Capture the cell that displays the provided text and extract its (x, y) central coordinate. 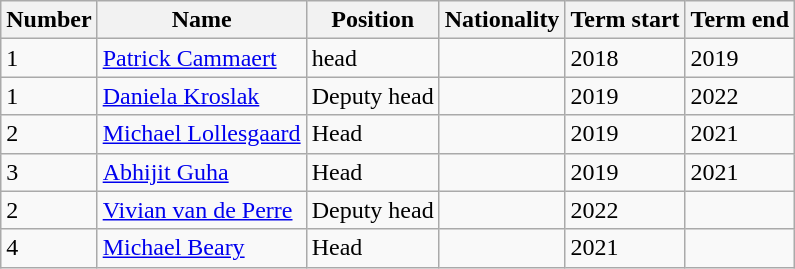
Abhijit Guha (202, 172)
Number (49, 20)
2018 (625, 58)
3 (49, 172)
Patrick Cammaert (202, 58)
Michael Lollesgaard (202, 134)
Michael Beary (202, 248)
Nationality (502, 20)
4 (49, 248)
Term end (740, 20)
head (372, 58)
Position (372, 20)
Daniela Kroslak (202, 96)
Vivian van de Perre (202, 210)
Term start (625, 20)
Name (202, 20)
